Detect which cell encompasses the target text, then output its [X, Y] center coordinate. 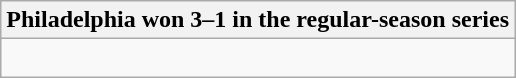
Philadelphia won 3–1 in the regular-season series [258, 20]
